Extract the (X, Y) coordinate from the center of the cell holding the provided text.  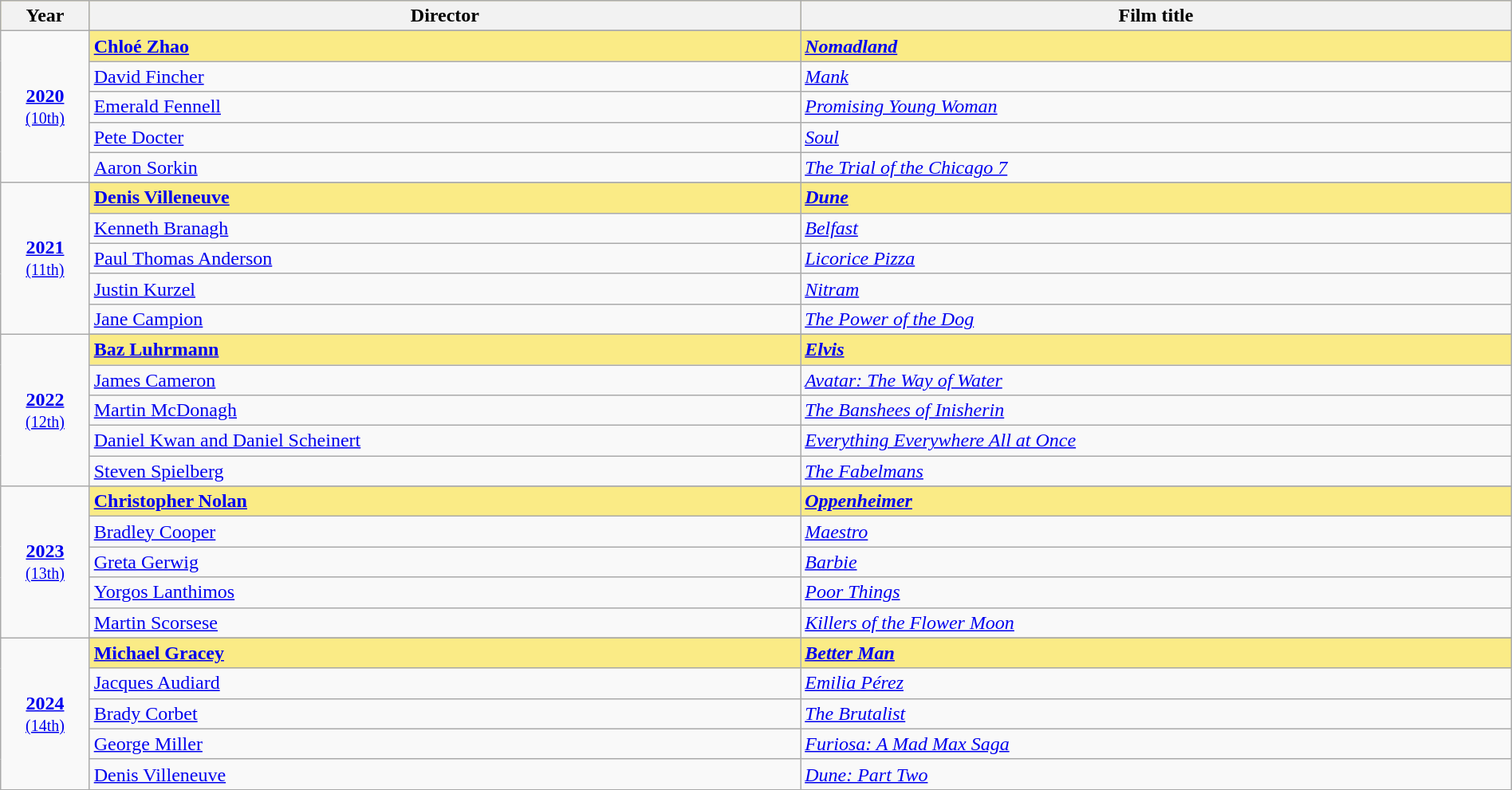
Greta Gerwig (445, 562)
Michael Gracey (445, 653)
Killers of the Flower Moon (1156, 623)
Dune: Part Two (1156, 774)
Daniel Kwan and Daniel Scheinert (445, 441)
Aaron Sorkin (445, 167)
Nomadland (1156, 46)
The Brutalist (1156, 713)
Jacques Audiard (445, 683)
Elvis (1156, 349)
Avatar: The Way of Water (1156, 380)
Christopher Nolan (445, 501)
George Miller (445, 744)
Nitram (1156, 289)
Better Man (1156, 653)
2022(12th) (45, 410)
Soul (1156, 137)
Martin McDonagh (445, 411)
Year (45, 16)
Yorgos Lanthimos (445, 592)
The Banshees of Inisherin (1156, 411)
Kenneth Branagh (445, 228)
Film title (1156, 16)
Martin Scorsese (445, 623)
Everything Everywhere All at Once (1156, 441)
James Cameron (445, 380)
Jane Campion (445, 319)
The Power of the Dog (1156, 319)
Oppenheimer (1156, 501)
Justin Kurzel (445, 289)
The Trial of the Chicago 7 (1156, 167)
2023(13th) (45, 562)
Chloé Zhao (445, 46)
Maestro (1156, 532)
David Fincher (445, 77)
2024(14th) (45, 713)
Emerald Fennell (445, 107)
Pete Docter (445, 137)
Mank (1156, 77)
2021(11th) (45, 258)
Director (445, 16)
Poor Things (1156, 592)
Emilia Pérez (1156, 683)
Baz Luhrmann (445, 349)
Dune (1156, 198)
Barbie (1156, 562)
Brady Corbet (445, 713)
Belfast (1156, 228)
Paul Thomas Anderson (445, 258)
Bradley Cooper (445, 532)
Licorice Pizza (1156, 258)
The Fabelmans (1156, 471)
2020(10th) (45, 107)
Furiosa: A Mad Max Saga (1156, 744)
Promising Young Woman (1156, 107)
Steven Spielberg (445, 471)
